Output the [x, y] coordinate of the center of the cell containing the given text.  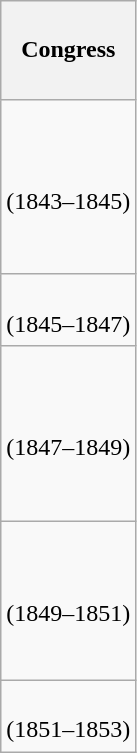
(1849–1851) [68, 600]
(1845–1847) [68, 310]
(1847–1849) [68, 434]
Congress [68, 50]
(1843–1845) [68, 188]
(1851–1853) [68, 716]
